Extract the [x, y] coordinate from the center of the cell holding the provided text.  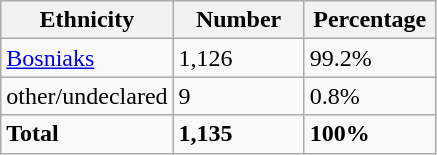
other/undeclared [87, 96]
Bosniaks [87, 58]
Total [87, 134]
0.8% [370, 96]
1,126 [238, 58]
Ethnicity [87, 20]
Number [238, 20]
9 [238, 96]
Percentage [370, 20]
100% [370, 134]
99.2% [370, 58]
1,135 [238, 134]
